Return [X, Y] of the center of cell containing provided text 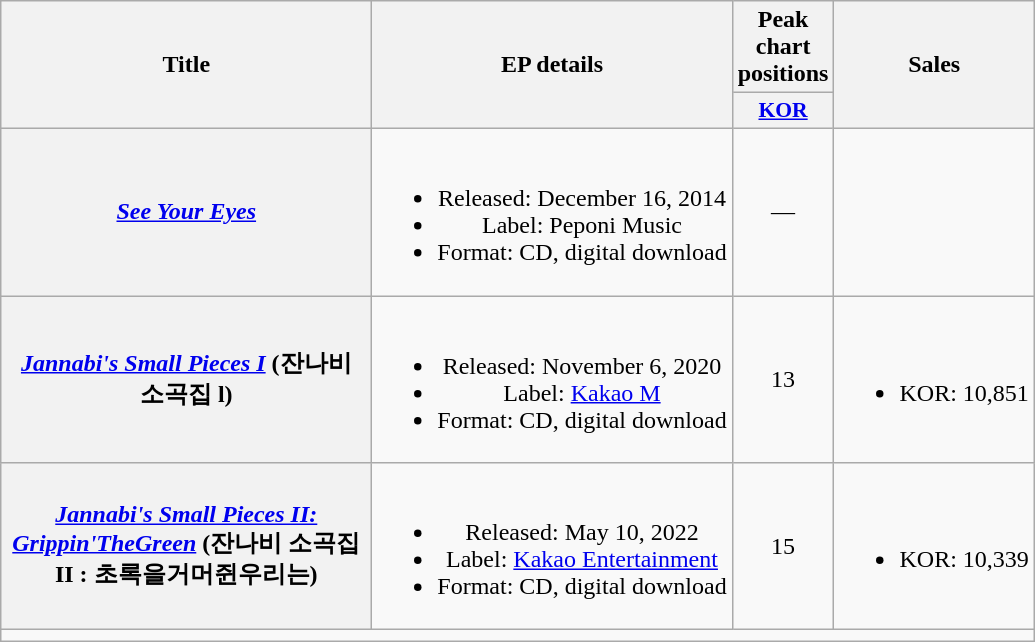
KOR: 10,851 [934, 380]
Jannabi's Small Pieces I (잔나비 소곡집 l) [186, 380]
Released: November 6, 2020Label: Kakao MFormat: CD, digital download [552, 380]
— [783, 212]
KOR [783, 111]
See Your Eyes [186, 212]
EP details [552, 65]
KOR: 10,339 [934, 546]
15 [783, 546]
Released: May 10, 2022Label: Kakao EntertainmentFormat: CD, digital download [552, 546]
Jannabi's Small Pieces II: Grippin'TheGreen (잔나비 소곡집 II : 초록을거머쥔우리는) [186, 546]
Released: December 16, 2014Label: Peponi MusicFormat: CD, digital download [552, 212]
Title [186, 65]
13 [783, 380]
Peak chart positions [783, 47]
Sales [934, 65]
